Capture the cell that displays the provided text and extract its [X, Y] central coordinate. 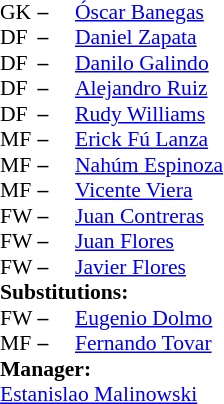
Rudy Williams [149, 114]
Substitutions: [112, 293]
Nahúm Espinoza [149, 165]
Vicente Viera [149, 191]
Danilo Galindo [149, 63]
Alejandro Ruiz [149, 89]
Juan Flores [149, 241]
Manager: [112, 369]
Javier Flores [149, 267]
Daniel Zapata [149, 37]
Erick Fú Lanza [149, 139]
Eugenio Dolmo [149, 318]
Juan Contreras [149, 216]
Fernando Tovar [149, 343]
